Determine the (x, y) coordinate at the center of the cell enclosing the given text.  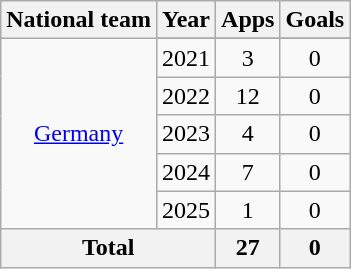
2023 (186, 134)
27 (248, 248)
Goals (315, 20)
1 (248, 210)
Year (186, 20)
2025 (186, 210)
12 (248, 96)
Germany (79, 134)
Total (108, 248)
2021 (186, 58)
2022 (186, 96)
4 (248, 134)
2024 (186, 172)
Apps (248, 20)
National team (79, 20)
7 (248, 172)
3 (248, 58)
